Capture the cell that displays the provided text and extract its [X, Y] central coordinate. 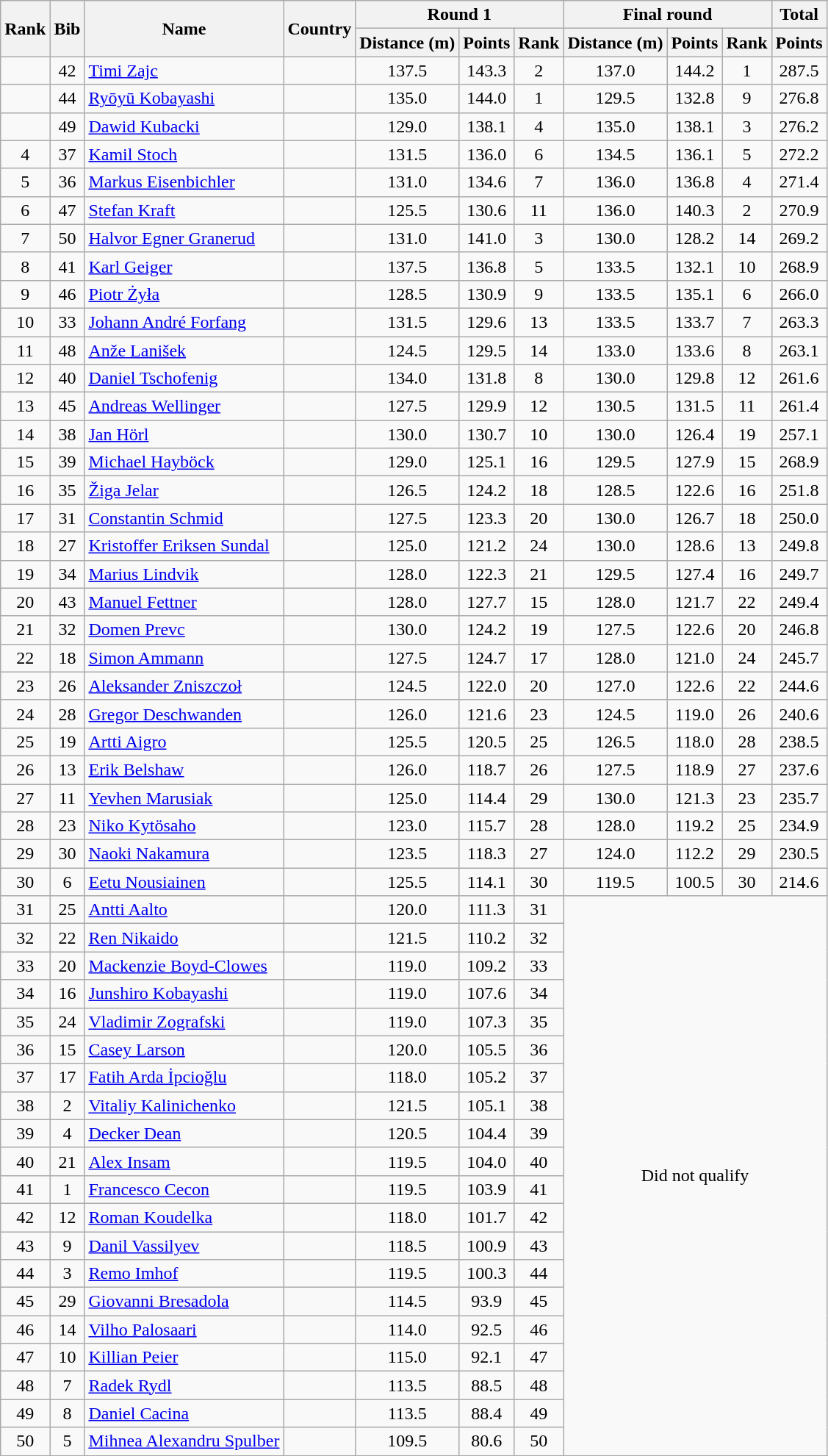
134.6 [486, 182]
Kamil Stoch [184, 154]
244.6 [799, 686]
124.0 [616, 854]
109.2 [486, 966]
122.0 [486, 686]
101.7 [486, 1217]
Decker Dean [184, 1133]
249.8 [799, 546]
129.6 [486, 322]
Round 1 [460, 15]
Anže Lanišek [184, 351]
Vladimir Zografski [184, 1022]
Erik Belshaw [184, 770]
131.8 [486, 379]
Marius Lindvik [184, 574]
111.3 [486, 910]
Niko Kytösaho [184, 826]
Francesco Cecon [184, 1189]
Mihnea Alexandru Spulber [184, 1441]
105.2 [486, 1077]
143.3 [486, 71]
Eetu Nousiainen [184, 882]
88.4 [486, 1413]
Remo Imhof [184, 1274]
133.0 [616, 351]
105.5 [486, 1050]
Daniel Cacina [184, 1413]
Country [320, 29]
Final round [667, 15]
Daniel Tschofenig [184, 379]
Aleksander Zniszczoł [184, 686]
Radek Rydl [184, 1385]
133.6 [695, 351]
88.5 [486, 1385]
214.6 [799, 882]
263.1 [799, 351]
123.5 [407, 854]
144.0 [486, 98]
Yevhen Marusiak [184, 797]
127.9 [695, 462]
119.2 [695, 826]
92.1 [486, 1358]
127.4 [695, 574]
Ryōyū Kobayashi [184, 98]
Fatih Arda İpcioğlu [184, 1077]
249.7 [799, 574]
121.6 [486, 714]
257.1 [799, 434]
130.6 [486, 210]
Antti Aalto [184, 910]
140.3 [695, 210]
114.1 [486, 882]
Danil Vassilyev [184, 1246]
230.5 [799, 854]
132.1 [695, 266]
Roman Koudelka [184, 1217]
235.7 [799, 797]
Halvor Egner Granerud [184, 238]
263.3 [799, 322]
125.1 [486, 462]
110.2 [486, 938]
Giovanni Bresadola [184, 1302]
Artti Aigro [184, 742]
127.7 [486, 602]
114.4 [486, 797]
250.0 [799, 518]
123.0 [407, 826]
269.2 [799, 238]
Vitaliy Kalinichenko [184, 1105]
Karl Geiger [184, 266]
Gregor Deschwanden [184, 714]
127.0 [616, 686]
118.7 [486, 770]
Manuel Fettner [184, 602]
121.2 [486, 546]
132.8 [695, 98]
245.7 [799, 658]
Vilho Palosaari [184, 1330]
134.0 [407, 379]
Kristoffer Eriksen Sundal [184, 546]
130.5 [616, 406]
114.5 [407, 1302]
261.6 [799, 379]
287.5 [799, 71]
80.6 [486, 1441]
128.2 [695, 238]
Andreas Wellinger [184, 406]
Naoki Nakamura [184, 854]
133.7 [695, 322]
Žiga Jelar [184, 490]
114.0 [407, 1330]
Johann André Forfang [184, 322]
Mackenzie Boyd-Clowes [184, 966]
115.0 [407, 1358]
93.9 [486, 1302]
130.9 [486, 294]
130.7 [486, 434]
126.4 [695, 434]
141.0 [486, 238]
Junshiro Kobayashi [184, 994]
105.1 [486, 1105]
122.3 [486, 574]
261.4 [799, 406]
270.9 [799, 210]
Alex Insam [184, 1161]
103.9 [486, 1189]
129.9 [486, 406]
136.1 [695, 154]
Stefan Kraft [184, 210]
126.7 [695, 518]
Total [799, 15]
100.9 [486, 1246]
276.2 [799, 126]
134.5 [616, 154]
112.2 [695, 854]
121.7 [695, 602]
137.0 [616, 71]
129.8 [695, 379]
Dawid Kubacki [184, 126]
272.2 [799, 154]
234.9 [799, 826]
Casey Larson [184, 1050]
104.0 [486, 1161]
144.2 [695, 71]
Ren Nikaido [184, 938]
Did not qualify [695, 1176]
135.1 [695, 294]
118.3 [486, 854]
Killian Peier [184, 1358]
251.8 [799, 490]
Domen Prevc [184, 630]
240.6 [799, 714]
104.4 [486, 1133]
246.8 [799, 630]
124.7 [486, 658]
237.6 [799, 770]
92.5 [486, 1330]
115.7 [486, 826]
109.5 [407, 1441]
Markus Eisenbichler [184, 182]
238.5 [799, 742]
Michael Hayböck [184, 462]
123.3 [486, 518]
Piotr Żyła [184, 294]
107.6 [486, 994]
Bib [68, 29]
249.4 [799, 602]
118.9 [695, 770]
Simon Ammann [184, 658]
118.5 [407, 1246]
Timi Zajc [184, 71]
121.0 [695, 658]
121.3 [695, 797]
276.8 [799, 98]
107.3 [486, 1022]
Jan Hörl [184, 434]
128.6 [695, 546]
266.0 [799, 294]
271.4 [799, 182]
100.5 [695, 882]
Constantin Schmid [184, 518]
100.3 [486, 1274]
Name [184, 29]
